Pinpoint the cell where the given text exists, returning its [X, Y] midpoint coordinate. 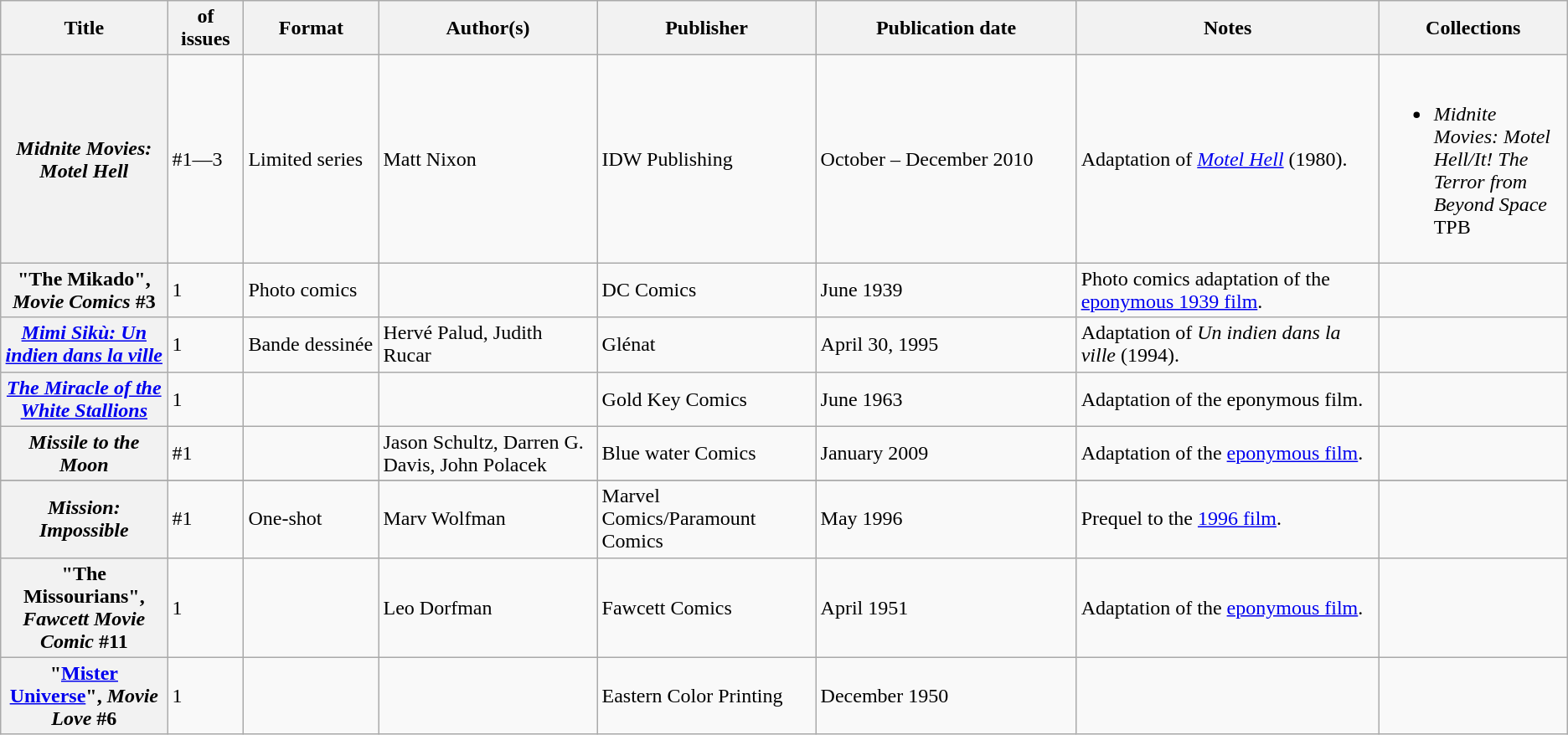
Adaptation of Motel Hell (1980). [1228, 159]
Hervé Palud, Judith Rucar [487, 345]
June 1939 [946, 290]
Title [84, 28]
Gold Key Comics [707, 398]
Photo comics [312, 290]
Format [312, 28]
IDW Publishing [707, 159]
The Miracle of the White Stallions [84, 398]
Author(s) [487, 28]
Midnite Movies: Motel Hell/It! The Terror from Beyond Space TPB [1473, 159]
Glénat [707, 345]
Leo Dorfman [487, 608]
Limited series [312, 159]
December 1950 [946, 696]
October – December 2010 [946, 159]
Fawcett Comics [707, 608]
Marvel Comics/Paramount Comics [707, 519]
Prequel to the 1996 film. [1228, 519]
Blue water Comics [707, 454]
April 30, 1995 [946, 345]
Bande dessinée [312, 345]
#1—3 [206, 159]
Publisher [707, 28]
"Mister Universe", Movie Love #6 [84, 696]
May 1996 [946, 519]
Collections [1473, 28]
Mimi Sikù: Un indien dans la ville [84, 345]
April 1951 [946, 608]
DC Comics [707, 290]
Photo comics adaptation of the eponymous 1939 film. [1228, 290]
January 2009 [946, 454]
One-shot [312, 519]
Jason Schultz, Darren G. Davis, John Polacek [487, 454]
Eastern Color Printing [707, 696]
Marv Wolfman [487, 519]
Adaptation of Un indien dans la ville (1994). [1228, 345]
Notes [1228, 28]
Mission: Impossible [84, 519]
Matt Nixon [487, 159]
Midnite Movies: Motel Hell [84, 159]
of issues [206, 28]
Missile to the Moon [84, 454]
June 1963 [946, 398]
"The Missourians", Fawcett Movie Comic #11 [84, 608]
Publication date [946, 28]
"The Mikado", Movie Comics #3 [84, 290]
